From the cell containing the given text, extract its center point as [X, Y] coordinate. 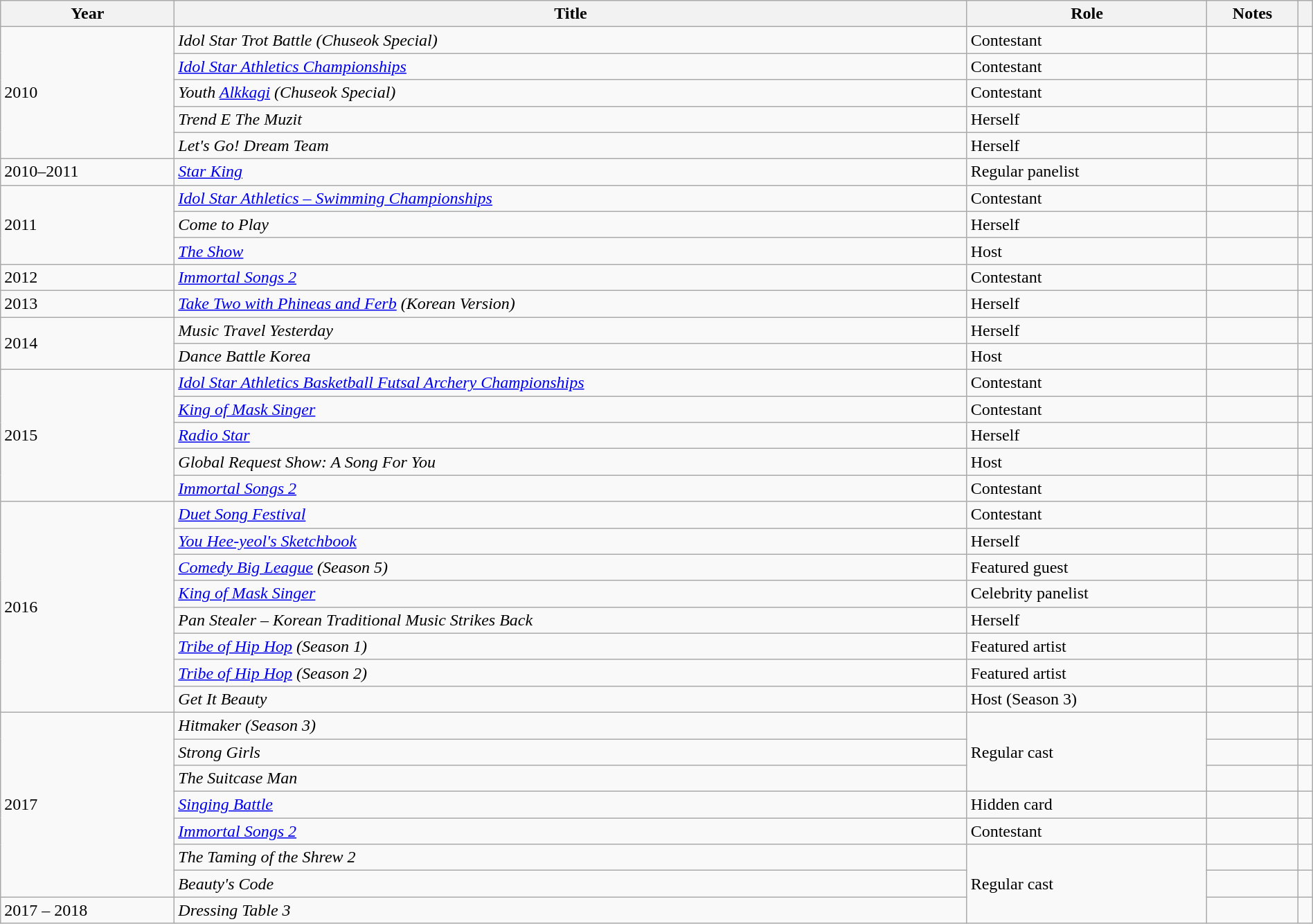
Beauty's Code [571, 884]
Hitmaker (Season 3) [571, 725]
Radio Star [571, 436]
2016 [87, 607]
2014 [87, 344]
2013 [87, 303]
2015 [87, 436]
Title [571, 14]
Year [87, 14]
2011 [87, 224]
Star King [571, 172]
2010 [87, 93]
Idol Star Trot Battle (Chuseok Special) [571, 40]
Dance Battle Korea [571, 357]
Global Request Show: A Song For You [571, 462]
Regular panelist [1087, 172]
Strong Girls [571, 752]
Let's Go! Dream Team [571, 145]
Celebrity panelist [1087, 594]
Hidden card [1087, 805]
2017 [87, 804]
Get It Beauty [571, 699]
Role [1087, 14]
Trend E The Muzit [571, 119]
Idol Star Athletics Basketball Futsal Archery Championships [571, 383]
Take Two with Phineas and Ferb (Korean Version) [571, 303]
Notes [1252, 14]
Tribe of Hip Hop (Season 2) [571, 673]
2017 – 2018 [87, 910]
Idol Star Athletics Championships [571, 66]
The Taming of the Shrew 2 [571, 858]
You Hee-yeol's Sketchbook [571, 541]
Pan Stealer – Korean Traditional Music Strikes Back [571, 620]
Idol Star Athletics – Swimming Championships [571, 198]
Come to Play [571, 224]
Music Travel Yesterday [571, 330]
Singing Battle [571, 805]
The Show [571, 251]
Host (Season 3) [1087, 699]
The Suitcase Man [571, 779]
2012 [87, 277]
Comedy Big League (Season 5) [571, 567]
Featured guest [1087, 567]
Duet Song Festival [571, 515]
2010–2011 [87, 172]
Tribe of Hip Hop (Season 1) [571, 646]
Youth Alkkagi (Chuseok Special) [571, 93]
Dressing Table 3 [571, 910]
